Capture the cell that displays the provided text and extract its (X, Y) central coordinate. 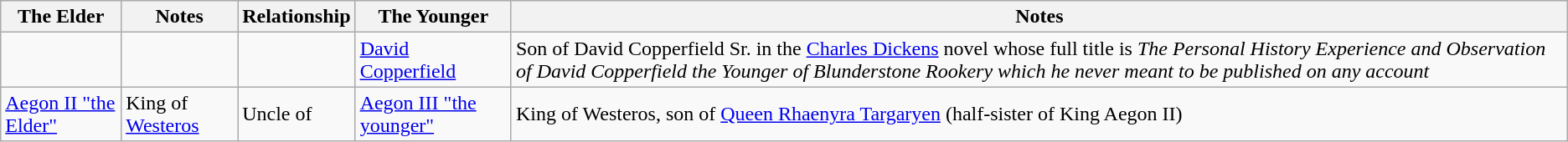
Uncle of (297, 114)
King of Westeros, son of Queen Rhaenyra Targaryen (half-sister of King Aegon II) (1039, 114)
David Copperfield (433, 60)
King of Westeros (179, 114)
Relationship (297, 17)
Aegon II "the Elder" (61, 114)
The Elder (61, 17)
The Younger (433, 17)
Aegon III "the younger" (433, 114)
